Return [x, y] of the center of cell containing provided text 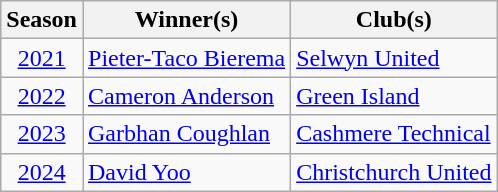
Cameron Anderson [186, 96]
Cashmere Technical [394, 134]
Selwyn United [394, 58]
David Yoo [186, 172]
Season [42, 20]
Winner(s) [186, 20]
Club(s) [394, 20]
Christchurch United [394, 172]
2023 [42, 134]
Green Island [394, 96]
2021 [42, 58]
2022 [42, 96]
Garbhan Coughlan [186, 134]
2024 [42, 172]
Pieter-Taco Bierema [186, 58]
